Provide the (x, y) coordinate of the cell's center where the given text is located.  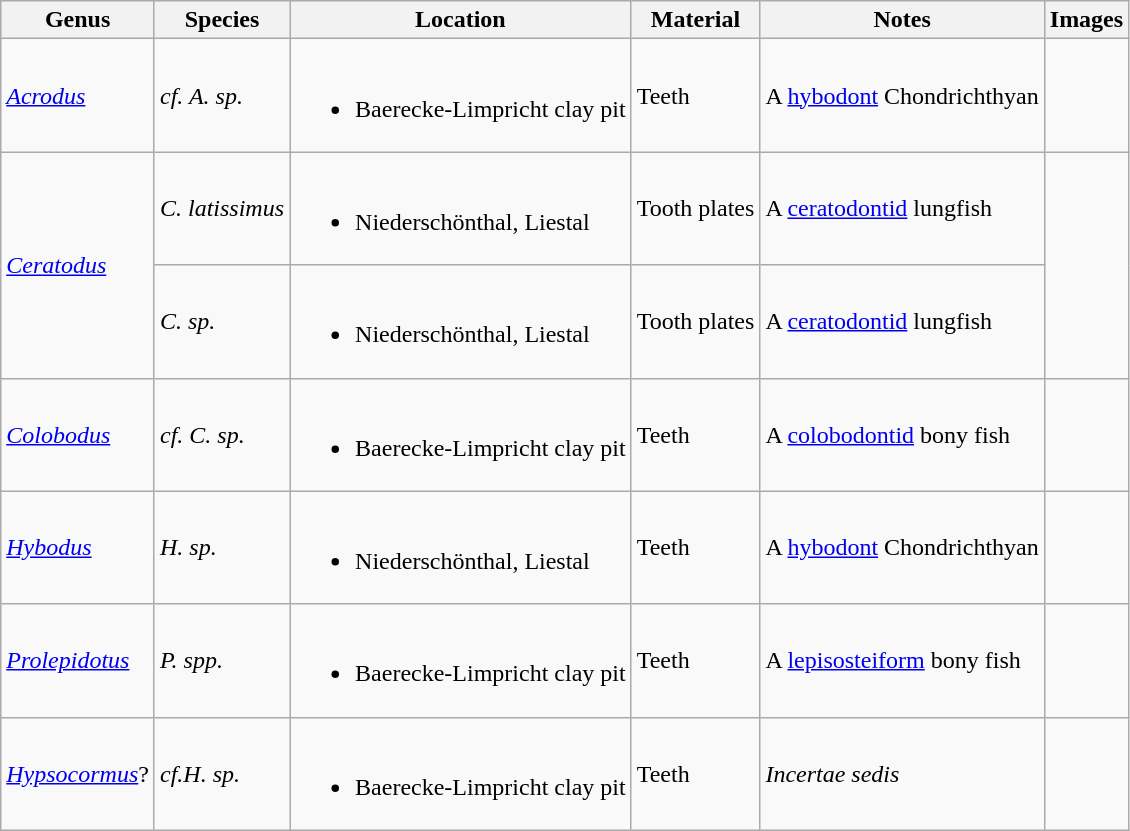
Incertae sedis (902, 774)
cf.H. sp. (222, 774)
A colobodontid bony fish (902, 434)
cf. C. sp. (222, 434)
Material (696, 20)
cf. A. sp. (222, 96)
P. spp. (222, 660)
Prolepidotus (78, 660)
Hypsocormus? (78, 774)
A lepisosteiform bony fish (902, 660)
Genus (78, 20)
Ceratodus (78, 265)
Species (222, 20)
Colobodus (78, 434)
Acrodus (78, 96)
Notes (902, 20)
Hybodus (78, 548)
C. latissimus (222, 208)
H. sp. (222, 548)
C. sp. (222, 322)
Location (461, 20)
Images (1086, 20)
